Scan for the cell matching the given text and deliver its (x, y) coordinate at center. 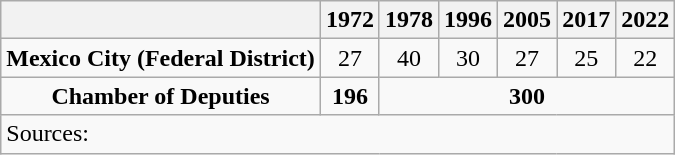
40 (408, 58)
Chamber of Deputies (161, 96)
30 (468, 58)
300 (526, 96)
1996 (468, 20)
22 (646, 58)
Sources: (338, 134)
1978 (408, 20)
2022 (646, 20)
196 (350, 96)
Mexico City (Federal District) (161, 58)
2005 (528, 20)
1972 (350, 20)
2017 (586, 20)
25 (586, 58)
